Identify which cell holds the provided text, then report its (x, y) central coordinate. 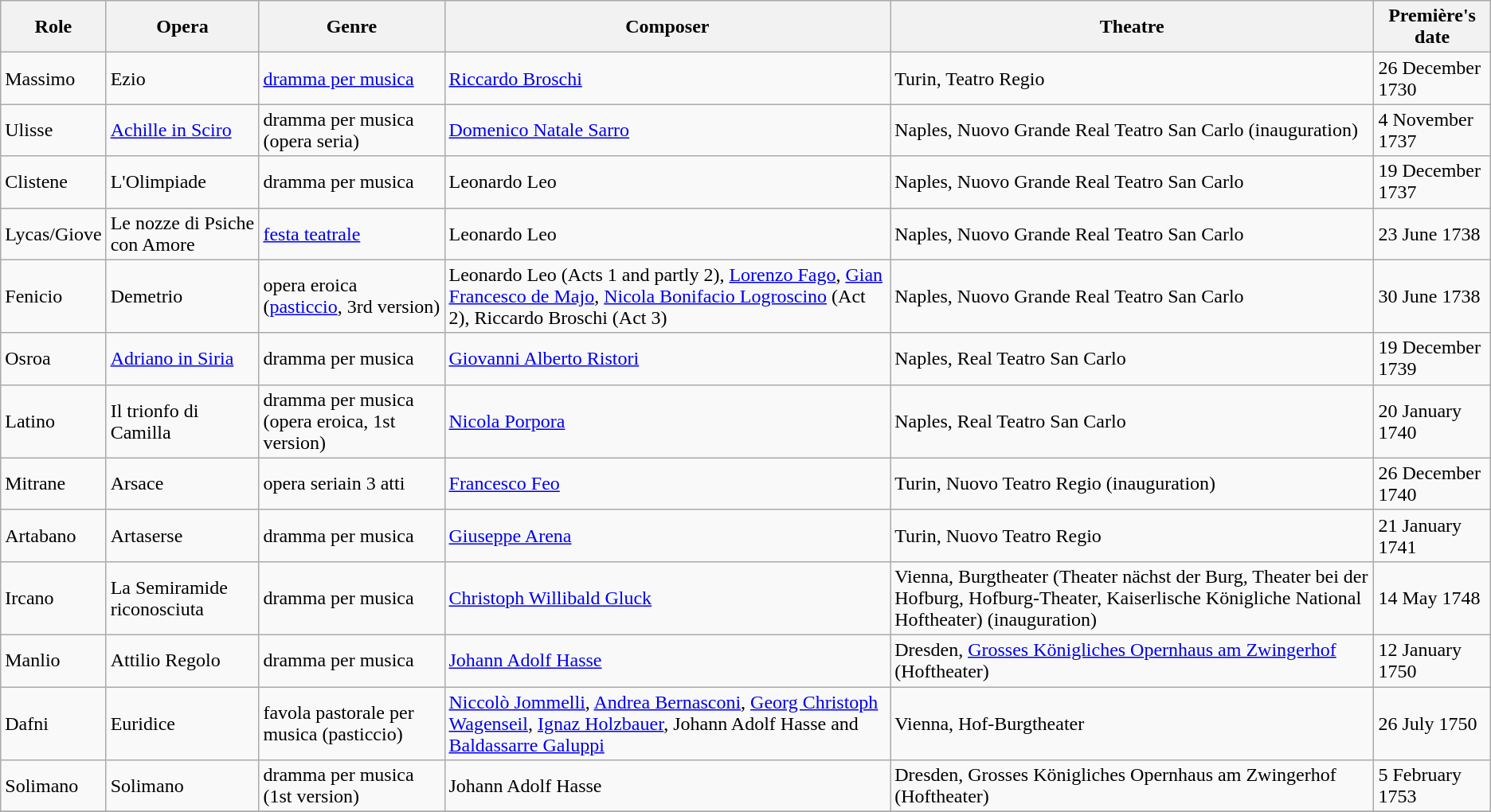
Leonardo Leo (Acts 1 and partly 2), Lorenzo Fago, Gian Francesco de Majo, Nicola Bonifacio Logroscino (Act 2), Riccardo Broschi (Act 3) (667, 296)
Osroa (53, 358)
14 May 1748 (1432, 598)
Euridice (182, 723)
Manlio (53, 661)
Demetrio (182, 296)
opera eroica (pasticcio, 3rd version) (352, 296)
Giovanni Alberto Ristori (667, 358)
23 June 1738 (1432, 234)
Turin, Teatro Regio (1133, 78)
Turin, Nuovo Teatro Regio (inauguration) (1133, 484)
Massimo (53, 78)
Clistene (53, 182)
Dafni (53, 723)
L'Olimpiade (182, 182)
Latino (53, 421)
Francesco Feo (667, 484)
Riccardo Broschi (667, 78)
Vienna, Burgtheater (Theater nächst der Burg, Theater bei der Hofburg, Hofburg-Theater, Kaiserlische Königliche National Hoftheater) (inauguration) (1133, 598)
30 June 1738 (1432, 296)
26 July 1750 (1432, 723)
4 November 1737 (1432, 131)
opera seriain 3 atti (352, 484)
dramma per musica (opera seria) (352, 131)
Naples, Nuovo Grande Real Teatro San Carlo (inauguration) (1133, 131)
Domenico Natale Sarro (667, 131)
Mitrane (53, 484)
Arsace (182, 484)
Role (53, 27)
Première's date (1432, 27)
dramma per musica (1st version) (352, 787)
Vienna, Hof-Burgtheater (1133, 723)
26 December 1740 (1432, 484)
Nicola Porpora (667, 421)
12 January 1750 (1432, 661)
Giuseppe Arena (667, 535)
La Semiramide riconosciuta (182, 598)
Attilio Regolo (182, 661)
Achille in Sciro (182, 131)
Le nozze di Psiche con Amore (182, 234)
Ircano (53, 598)
Artaserse (182, 535)
20 January 1740 (1432, 421)
Christoph Willibald Gluck (667, 598)
Ezio (182, 78)
favola pastorale per musica (pasticcio) (352, 723)
26 December 1730 (1432, 78)
19 December 1737 (1432, 182)
festa teatrale (352, 234)
Adriano in Siria (182, 358)
Theatre (1133, 27)
5 February 1753 (1432, 787)
21 January 1741 (1432, 535)
Ulisse (53, 131)
Artabano (53, 535)
Lycas/Giove (53, 234)
dramma per musica (opera eroica, 1st version) (352, 421)
Fenicio (53, 296)
Niccolò Jommelli, Andrea Bernasconi, Georg Christoph Wagenseil, Ignaz Holzbauer, Johann Adolf Hasse and Baldassarre Galuppi (667, 723)
Il trionfo di Camilla (182, 421)
Genre (352, 27)
Composer (667, 27)
Opera (182, 27)
Turin, Nuovo Teatro Regio (1133, 535)
19 December 1739 (1432, 358)
